Determine the [X, Y] coordinate at the center of the cell enclosing the given text.  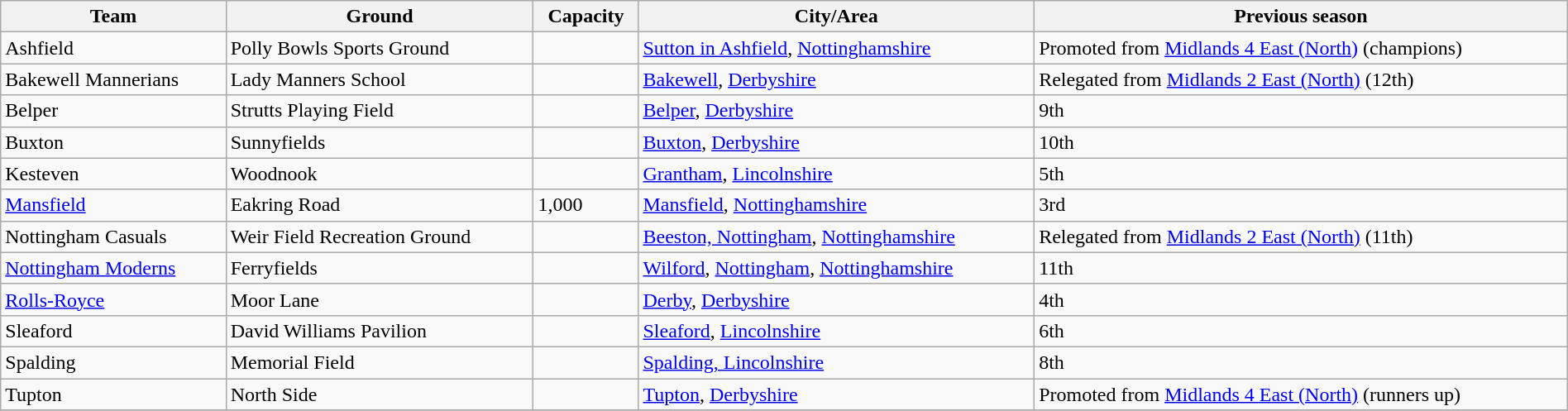
Tupton, Derbyshire [837, 394]
Strutts Playing Field [380, 111]
Relegated from Midlands 2 East (North) (12th) [1302, 79]
Belper [113, 111]
Ferryfields [380, 268]
Bakewell, Derbyshire [837, 79]
1,000 [586, 205]
Beeston, Nottingham, Nottinghamshire [837, 237]
Weir Field Recreation Ground [380, 237]
Sutton in Ashfield, Nottinghamshire [837, 48]
3rd [1302, 205]
Spalding [113, 362]
8th [1302, 362]
11th [1302, 268]
Polly Bowls Sports Ground [380, 48]
Tupton [113, 394]
Memorial Field [380, 362]
Bakewell Mannerians [113, 79]
6th [1302, 331]
Ashfield [113, 48]
Nottingham Casuals [113, 237]
City/Area [837, 17]
Nottingham Moderns [113, 268]
5th [1302, 174]
Derby, Derbyshire [837, 299]
Moor Lane [380, 299]
Lady Manners School [380, 79]
Belper, Derbyshire [837, 111]
Sunnyfields [380, 142]
Kesteven [113, 174]
Rolls-Royce [113, 299]
Woodnook [380, 174]
Wilford, Nottingham, Nottinghamshire [837, 268]
Eakring Road [380, 205]
Mansfield [113, 205]
Promoted from Midlands 4 East (North) (champions) [1302, 48]
Capacity [586, 17]
Sleaford, Lincolnshire [837, 331]
Sleaford [113, 331]
Spalding, Lincolnshire [837, 362]
North Side [380, 394]
9th [1302, 111]
Buxton, Derbyshire [837, 142]
Relegated from Midlands 2 East (North) (11th) [1302, 237]
Previous season [1302, 17]
Mansfield, Nottinghamshire [837, 205]
Team [113, 17]
David Williams Pavilion [380, 331]
10th [1302, 142]
Ground [380, 17]
Promoted from Midlands 4 East (North) (runners up) [1302, 394]
4th [1302, 299]
Buxton [113, 142]
Grantham, Lincolnshire [837, 174]
